Extract the [X, Y] coordinate from the center of the cell holding the provided text.  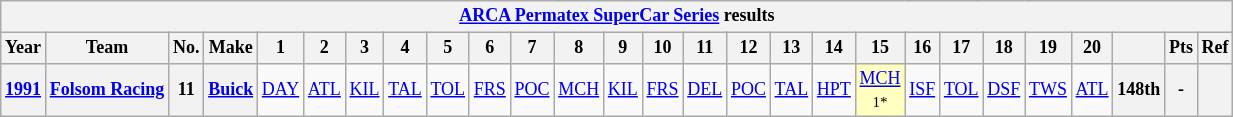
17 [962, 48]
ISF [922, 90]
Buick [231, 90]
MCH [579, 90]
9 [624, 48]
- [1182, 90]
7 [532, 48]
3 [364, 48]
Folsom Racing [106, 90]
TWS [1048, 90]
1 [280, 48]
No. [186, 48]
4 [405, 48]
10 [662, 48]
5 [448, 48]
HPT [834, 90]
ARCA Permatex SuperCar Series results [617, 16]
Pts [1182, 48]
Year [24, 48]
16 [922, 48]
19 [1048, 48]
DSF [1004, 90]
148th [1139, 90]
1991 [24, 90]
2 [325, 48]
Ref [1215, 48]
Make [231, 48]
6 [490, 48]
15 [880, 48]
Team [106, 48]
13 [791, 48]
14 [834, 48]
20 [1092, 48]
12 [749, 48]
18 [1004, 48]
MCH1* [880, 90]
8 [579, 48]
DEL [705, 90]
DAY [280, 90]
